Extract the [x, y] coordinate from the center of the cell holding the provided text.  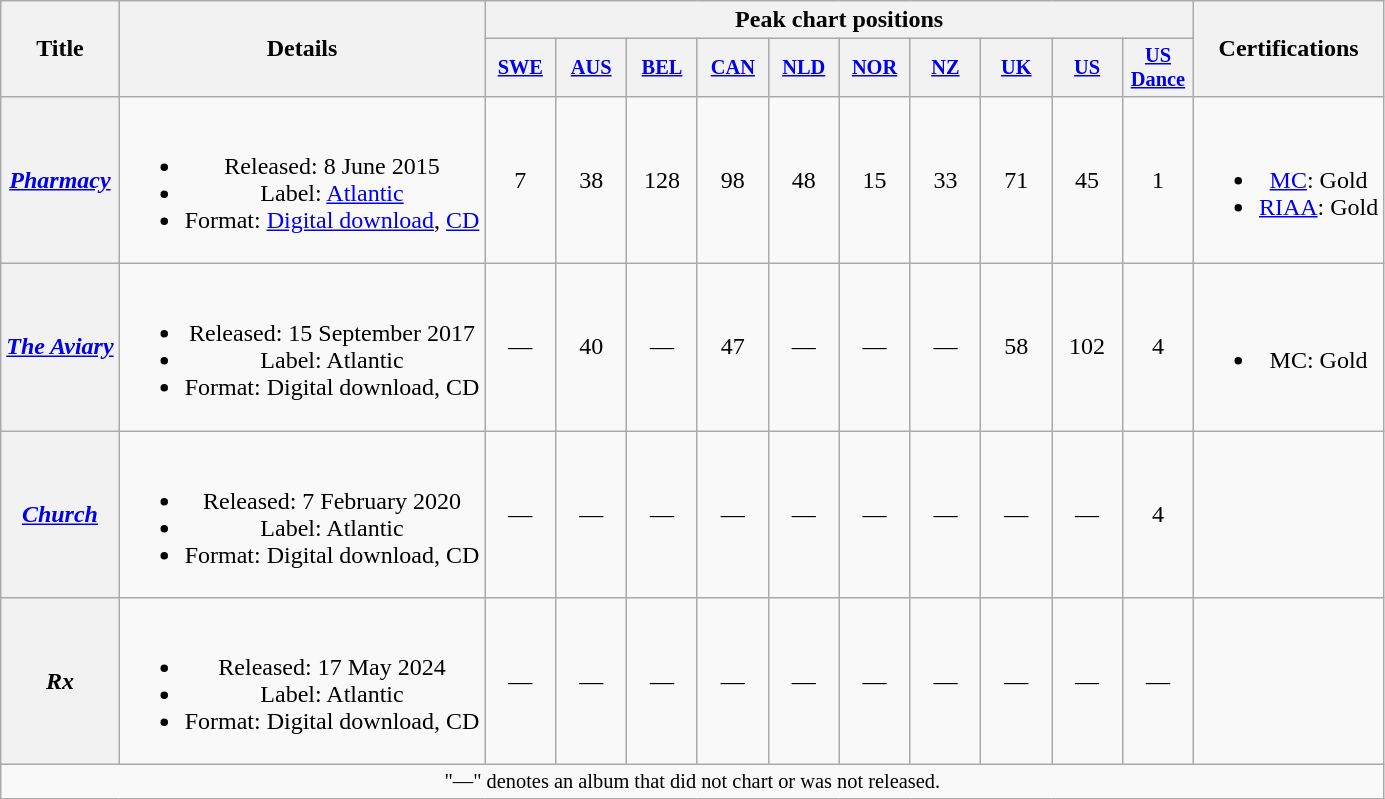
47 [732, 348]
102 [1088, 348]
MC: Gold [1288, 348]
38 [592, 180]
Released: 8 June 2015Label: AtlanticFormat: Digital download, CD [302, 180]
Church [60, 514]
40 [592, 348]
SWE [520, 68]
58 [1016, 348]
NOR [874, 68]
Peak chart positions [840, 20]
US Dance [1158, 68]
The Aviary [60, 348]
Details [302, 49]
MC: GoldRIAA: Gold [1288, 180]
1 [1158, 180]
Pharmacy [60, 180]
71 [1016, 180]
NLD [804, 68]
AUS [592, 68]
45 [1088, 180]
NZ [946, 68]
Released: 15 September 2017Label: AtlanticFormat: Digital download, CD [302, 348]
128 [662, 180]
Released: 7 February 2020Label: AtlanticFormat: Digital download, CD [302, 514]
Rx [60, 682]
33 [946, 180]
48 [804, 180]
Title [60, 49]
Certifications [1288, 49]
98 [732, 180]
7 [520, 180]
UK [1016, 68]
US [1088, 68]
"—" denotes an album that did not chart or was not released. [692, 782]
BEL [662, 68]
15 [874, 180]
CAN [732, 68]
Released: 17 May 2024Label: AtlanticFormat: Digital download, CD [302, 682]
